Locate the cell with the specified text and output its (x, y) center coordinate. 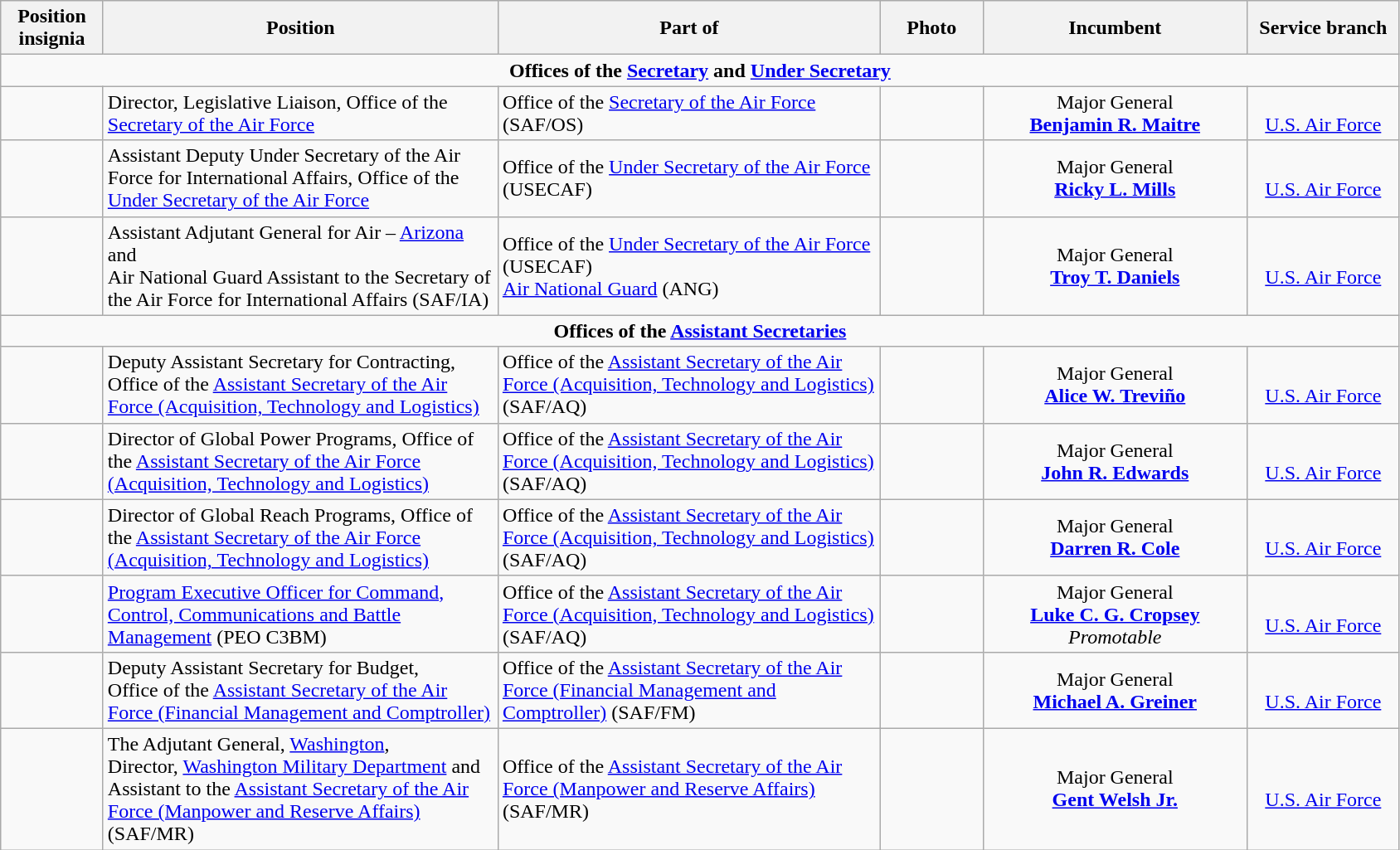
Major GeneralLuke C. G. CropseyPromotable (1115, 614)
Major GeneralRicky L. Mills (1115, 178)
Major GeneralDarren R. Cole (1115, 537)
Incumbent (1115, 28)
Major GeneralAlice W. Treviño (1115, 385)
Part of (688, 28)
Assistant Adjutant General for Air – Arizona andAir National Guard Assistant to the Secretary of the Air Force for International Affairs (SAF/IA) (300, 265)
Office of the Assistant Secretary of the Air Force (Financial Management and Comptroller) (SAF/FM) (688, 690)
Office of the Assistant Secretary of the Air Force (Manpower and Reserve Affairs) (SAF/MR) (688, 789)
Office of the Under Secretary of the Air Force (USECAF) Air National Guard (ANG) (688, 265)
Program Executive Officer for Command, Control, Communications and Battle Management (PEO C3BM) (300, 614)
Position (300, 28)
Position insignia (52, 28)
Director of Global Reach Programs, Office of the Assistant Secretary of the Air Force (Acquisition, Technology and Logistics) (300, 537)
Deputy Assistant Secretary for Contracting,Office of the Assistant Secretary of the Air Force (Acquisition, Technology and Logistics) (300, 385)
Major GeneralTroy T. Daniels (1115, 265)
Office of the Secretary of the Air Force (SAF/OS) (688, 113)
Major GeneralJohn R. Edwards (1115, 461)
Major GeneralGent Welsh Jr. (1115, 789)
Major GeneralBenjamin R. Maitre (1115, 113)
Offices of the Assistant Secretaries (700, 331)
Assistant Deputy Under Secretary of the Air Force for International Affairs, Office of the Under Secretary of the Air Force (300, 178)
Major GeneralMichael A. Greiner (1115, 690)
Service branch (1324, 28)
Office of the Under Secretary of the Air Force (USECAF) (688, 178)
Director, Legislative Liaison, Office of the Secretary of the Air Force (300, 113)
Offices of the Secretary and Under Secretary (700, 70)
Deputy Assistant Secretary for Budget,Office of the Assistant Secretary of the Air Force (Financial Management and Comptroller) (300, 690)
Director of Global Power Programs, Office of the Assistant Secretary of the Air Force (Acquisition, Technology and Logistics) (300, 461)
Photo (931, 28)
